Pinpoint the cell where the given text exists, returning its (x, y) midpoint coordinate. 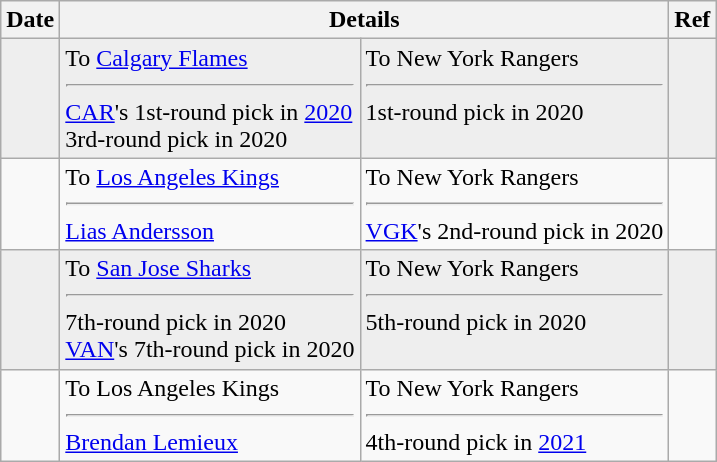
To New York RangersVGK's 2nd-round pick in 2020 (514, 204)
To San Jose Sharks7th-round pick in 2020VAN's 7th-round pick in 2020 (210, 310)
To Calgary FlamesCAR's 1st-round pick in 20203rd-round pick in 2020 (210, 98)
To New York Rangers4th-round pick in 2021 (514, 415)
To Los Angeles KingsLias Andersson (210, 204)
Details (364, 20)
To New York Rangers5th-round pick in 2020 (514, 310)
Date (30, 20)
To New York Rangers1st-round pick in 2020 (514, 98)
Ref (692, 20)
To Los Angeles KingsBrendan Lemieux (210, 415)
